Output the (X, Y) coordinate of the center of the cell containing the given text.  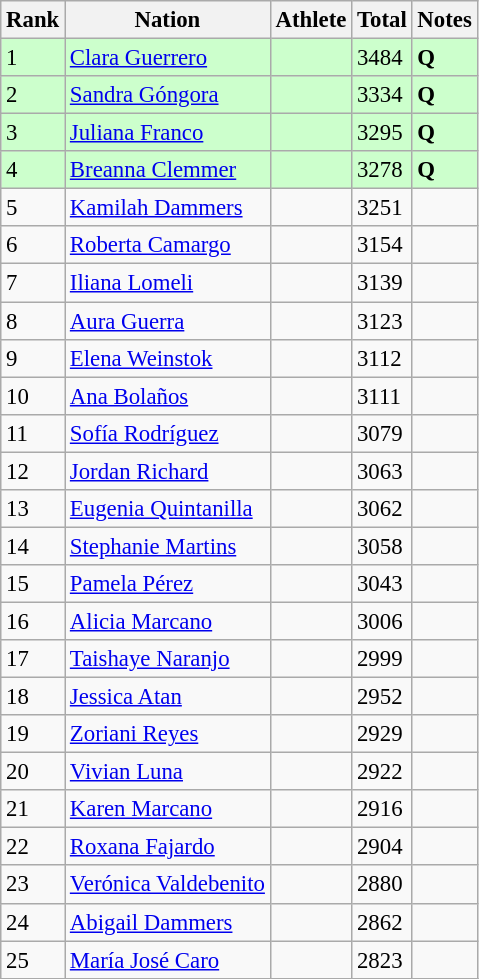
2904 (382, 847)
20 (33, 772)
3123 (382, 321)
Ana Bolaños (168, 396)
Abigail Dammers (168, 922)
Clara Guerrero (168, 58)
2823 (382, 960)
Iliana Lomeli (168, 283)
1 (33, 58)
15 (33, 584)
17 (33, 659)
Rank (33, 20)
3062 (382, 509)
13 (33, 509)
Sofía Rodríguez (168, 433)
Breanna Clemmer (168, 170)
22 (33, 847)
Stephanie Martins (168, 546)
23 (33, 885)
3154 (382, 245)
4 (33, 170)
3484 (382, 58)
21 (33, 809)
5 (33, 208)
Nation (168, 20)
Kamilah Dammers (168, 208)
3295 (382, 133)
3058 (382, 546)
12 (33, 471)
3278 (382, 170)
Karen Marcano (168, 809)
10 (33, 396)
3 (33, 133)
Vivian Luna (168, 772)
3139 (382, 283)
16 (33, 621)
3251 (382, 208)
25 (33, 960)
Verónica Valdebenito (168, 885)
2 (33, 95)
3006 (382, 621)
Aura Guerra (168, 321)
Elena Weinstok (168, 358)
18 (33, 697)
Notes (444, 20)
19 (33, 734)
María José Caro (168, 960)
8 (33, 321)
3112 (382, 358)
Pamela Pérez (168, 584)
2999 (382, 659)
2862 (382, 922)
2880 (382, 885)
Alicia Marcano (168, 621)
11 (33, 433)
Athlete (310, 20)
Taishaye Naranjo (168, 659)
2916 (382, 809)
Eugenia Quintanilla (168, 509)
Jordan Richard (168, 471)
Roberta Camargo (168, 245)
2929 (382, 734)
2952 (382, 697)
6 (33, 245)
3079 (382, 433)
24 (33, 922)
9 (33, 358)
14 (33, 546)
Sandra Góngora (168, 95)
Total (382, 20)
7 (33, 283)
Jessica Atan (168, 697)
Roxana Fajardo (168, 847)
3111 (382, 396)
Zoriani Reyes (168, 734)
3334 (382, 95)
Juliana Franco (168, 133)
3063 (382, 471)
3043 (382, 584)
2922 (382, 772)
